Scan for the cell matching the given text and deliver its (X, Y) coordinate at center. 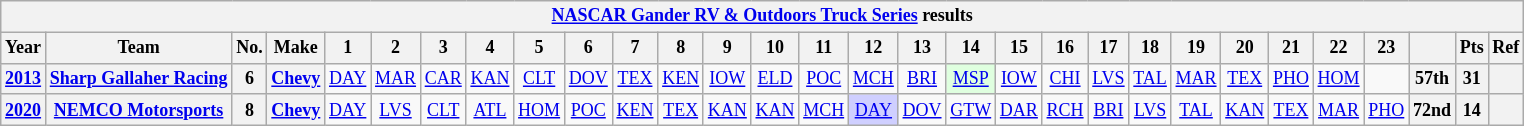
13 (922, 48)
2013 (24, 78)
2 (396, 48)
4 (490, 48)
Sharp Gallaher Racing (138, 78)
CHI (1065, 78)
19 (1196, 48)
NEMCO Motorsports (138, 110)
7 (635, 48)
20 (1245, 48)
72nd (1432, 110)
15 (1020, 48)
MSP (971, 78)
16 (1065, 48)
23 (1386, 48)
Ref (1506, 48)
Pts (1472, 48)
CAR (443, 78)
11 (824, 48)
21 (1292, 48)
57th (1432, 78)
12 (874, 48)
RCH (1065, 110)
Team (138, 48)
22 (1338, 48)
ATL (490, 110)
1 (348, 48)
3 (443, 48)
Make (296, 48)
31 (1472, 78)
NASCAR Gander RV & Outdoors Truck Series results (762, 16)
10 (775, 48)
5 (540, 48)
18 (1150, 48)
No. (250, 48)
GTW (971, 110)
9 (727, 48)
DAR (1020, 110)
2020 (24, 110)
17 (1108, 48)
Year (24, 48)
ELD (775, 78)
